Determine the [x, y] coordinate at the center of the cell enclosing the given text.  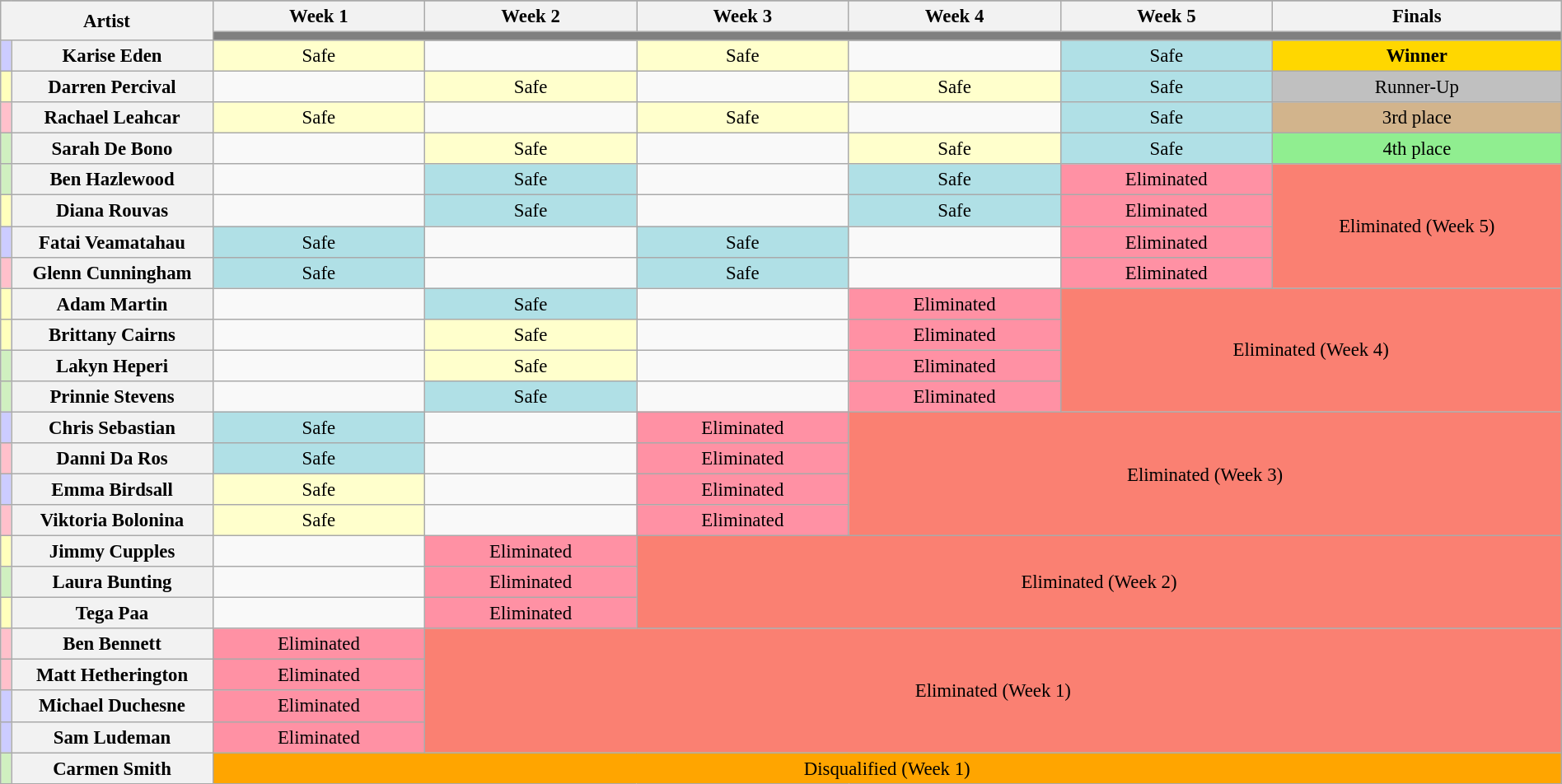
Week 5 [1167, 16]
Adam Martin [112, 304]
Prinnie Stevens [112, 397]
Winner [1417, 56]
Michael Duchesne [112, 707]
Danni Da Ros [112, 459]
Eliminated (Week 5) [1417, 226]
Artist [107, 21]
Chris Sebastian [112, 427]
Brittany Cairns [112, 334]
Ben Hazlewood [112, 180]
Ben Bennett [112, 644]
Diana Rouvas [112, 211]
Week 1 [318, 16]
Sam Ludeman [112, 737]
Week 2 [531, 16]
Eliminated (Week 3) [1204, 474]
Tega Paa [112, 614]
3rd place [1417, 118]
Rachael Leahcar [112, 118]
Finals [1417, 16]
4th place [1417, 149]
Eliminated (Week 1) [993, 690]
Lakyn Heperi [112, 366]
Matt Hetherington [112, 675]
Emma Birdsall [112, 489]
Week 3 [743, 16]
Eliminated (Week 2) [1099, 583]
Darren Percival [112, 87]
Fatai Veamatahau [112, 242]
Runner-Up [1417, 87]
Laura Bunting [112, 582]
Glenn Cunningham [112, 273]
Jimmy Cupples [112, 552]
Week 4 [954, 16]
Disqualified (Week 1) [886, 768]
Sarah De Bono [112, 149]
Carmen Smith [112, 768]
Viktoria Bolonina [112, 520]
Eliminated (Week 4) [1311, 350]
Karise Eden [112, 56]
